Return [x, y] of the center of cell containing provided text 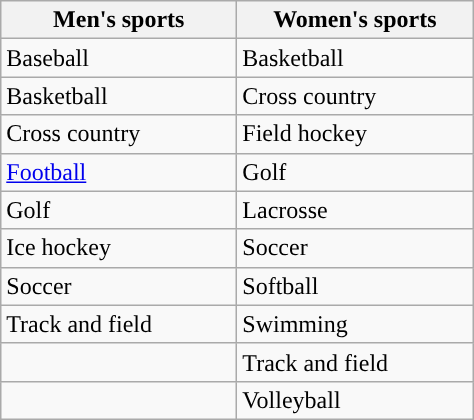
Volleyball [355, 400]
Women's sports [355, 20]
Ice hockey [119, 248]
Men's sports [119, 20]
Field hockey [355, 134]
Lacrosse [355, 210]
Baseball [119, 58]
Swimming [355, 324]
Football [119, 172]
Softball [355, 286]
